Capture the cell that displays the provided text and extract its (X, Y) central coordinate. 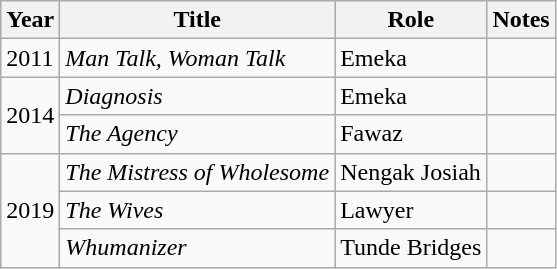
Role (411, 20)
Fawaz (411, 134)
Tunde Bridges (411, 248)
2014 (30, 115)
Whumanizer (198, 248)
Diagnosis (198, 96)
2011 (30, 58)
Title (198, 20)
The Agency (198, 134)
2019 (30, 210)
Year (30, 20)
Nengak Josiah (411, 172)
The Mistress of Wholesome (198, 172)
Notes (521, 20)
Man Talk, Woman Talk (198, 58)
Lawyer (411, 210)
The Wives (198, 210)
